Detect which cell encompasses the target text, then output its (x, y) center coordinate. 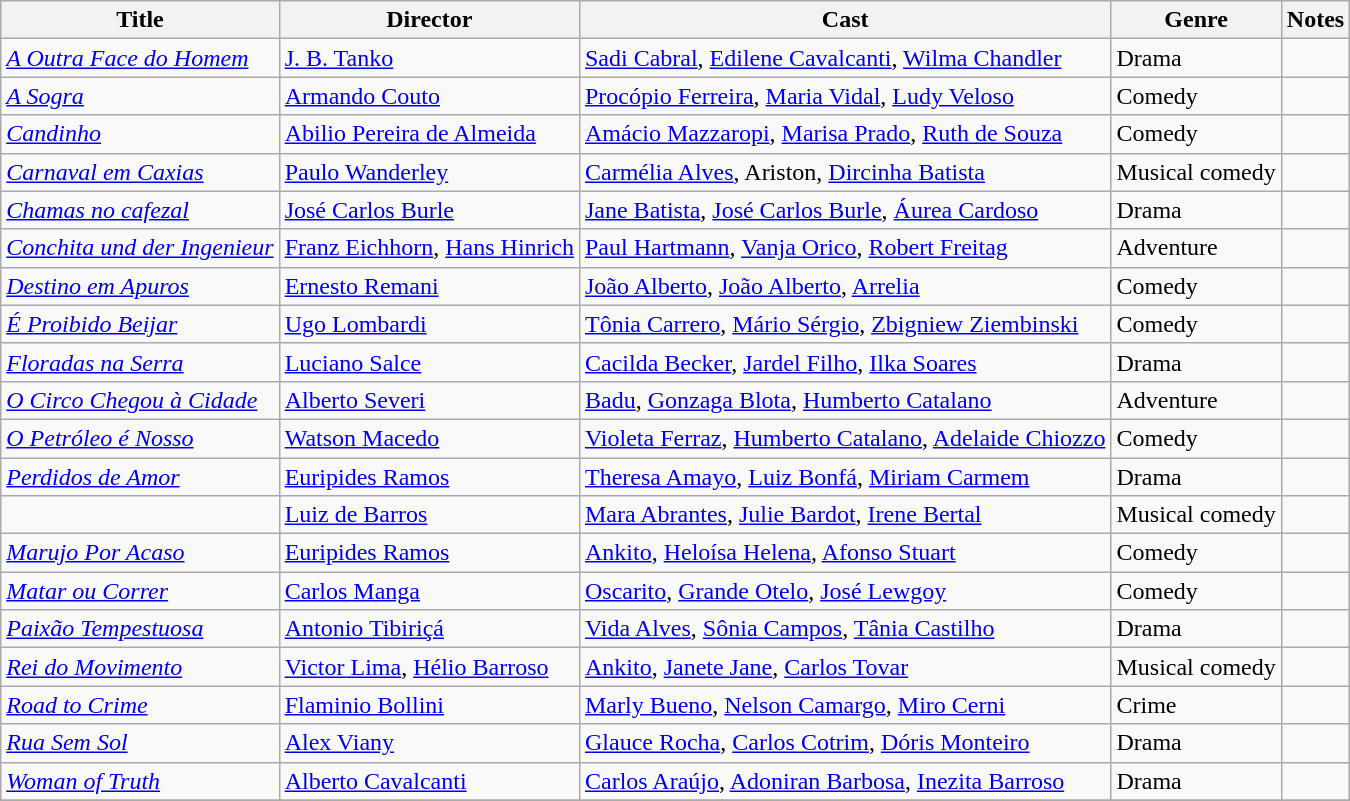
Title (140, 20)
Mara Abrantes, Julie Bardot, Irene Bertal (844, 515)
Conchita und der Ingenieur (140, 248)
Rua Sem Sol (140, 743)
Tônia Carrero, Mário Sérgio, Zbigniew Ziembinski (844, 324)
Glauce Rocha, Carlos Cotrim, Dóris Monteiro (844, 743)
Vida Alves, Sônia Campos, Tânia Castilho (844, 629)
Rei do Movimento (140, 667)
A Sogra (140, 96)
Carnaval em Caxias (140, 172)
Road to Crime (140, 705)
Crime (1196, 705)
A Outra Face do Homem (140, 58)
Cast (844, 20)
Candinho (140, 134)
Abilio Pereira de Almeida (429, 134)
Perdidos de Amor (140, 477)
J. B. Tanko (429, 58)
Woman of Truth (140, 781)
Watson Macedo (429, 438)
Genre (1196, 20)
Chamas no cafezal (140, 210)
É Proibido Beijar (140, 324)
Badu, Gonzaga Blota, Humberto Catalano (844, 400)
Director (429, 20)
Carlos Manga (429, 591)
Sadi Cabral, Edilene Cavalcanti, Wilma Chandler (844, 58)
Flaminio Bollini (429, 705)
José Carlos Burle (429, 210)
Ernesto Remani (429, 286)
Theresa Amayo, Luiz Bonfá, Miriam Carmem (844, 477)
Ankito, Janete Jane, Carlos Tovar (844, 667)
Carlos Araújo, Adoniran Barbosa, Inezita Barroso (844, 781)
Luiz de Barros (429, 515)
Procópio Ferreira, Maria Vidal, Ludy Veloso (844, 96)
Ankito, Heloísa Helena, Afonso Stuart (844, 553)
Alex Viany (429, 743)
Floradas na Serra (140, 362)
O Petróleo é Nosso (140, 438)
Victor Lima, Hélio Barroso (429, 667)
Alberto Severi (429, 400)
Matar ou Correr (140, 591)
Antonio Tibiriçá (429, 629)
Carmélia Alves, Ariston, Dircinha Batista (844, 172)
Destino em Apuros (140, 286)
Luciano Salce (429, 362)
Jane Batista, José Carlos Burle, Áurea Cardoso (844, 210)
Amácio Mazzaropi, Marisa Prado, Ruth de Souza (844, 134)
Marujo Por Acaso (140, 553)
Ugo Lombardi (429, 324)
O Circo Chegou à Cidade (140, 400)
Violeta Ferraz, Humberto Catalano, Adelaide Chiozzo (844, 438)
Marly Bueno, Nelson Camargo, Miro Cerni (844, 705)
Franz Eichhorn, Hans Hinrich (429, 248)
João Alberto, João Alberto, Arrelia (844, 286)
Notes (1315, 20)
Armando Couto (429, 96)
Paixão Tempestuosa (140, 629)
Paul Hartmann, Vanja Orico, Robert Freitag (844, 248)
Alberto Cavalcanti (429, 781)
Paulo Wanderley (429, 172)
Oscarito, Grande Otelo, José Lewgoy (844, 591)
Cacilda Becker, Jardel Filho, Ilka Soares (844, 362)
